Provide the [x, y] coordinate of the cell's center where the given text is located.  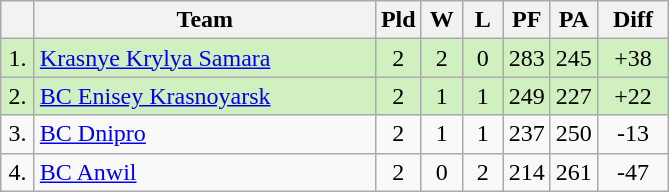
214 [526, 172]
+22 [632, 96]
L [482, 20]
250 [574, 134]
227 [574, 96]
Diff [632, 20]
Team [204, 20]
2. [18, 96]
BC Enisey Krasnoyarsk [204, 96]
-13 [632, 134]
4. [18, 172]
237 [526, 134]
Krasnye Krylya Samara [204, 58]
BC Dnipro [204, 134]
245 [574, 58]
BC Anwil [204, 172]
PA [574, 20]
1. [18, 58]
249 [526, 96]
PF [526, 20]
283 [526, 58]
3. [18, 134]
+38 [632, 58]
Pld [398, 20]
261 [574, 172]
W [442, 20]
-47 [632, 172]
